Locate the cell with the specified text and output its [X, Y] center coordinate. 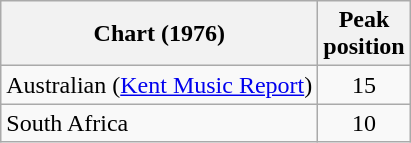
Peakposition [364, 34]
South Africa [160, 123]
15 [364, 85]
10 [364, 123]
Australian (Kent Music Report) [160, 85]
Chart (1976) [160, 34]
